Extract the [x, y] coordinate from the center of the cell holding the provided text.  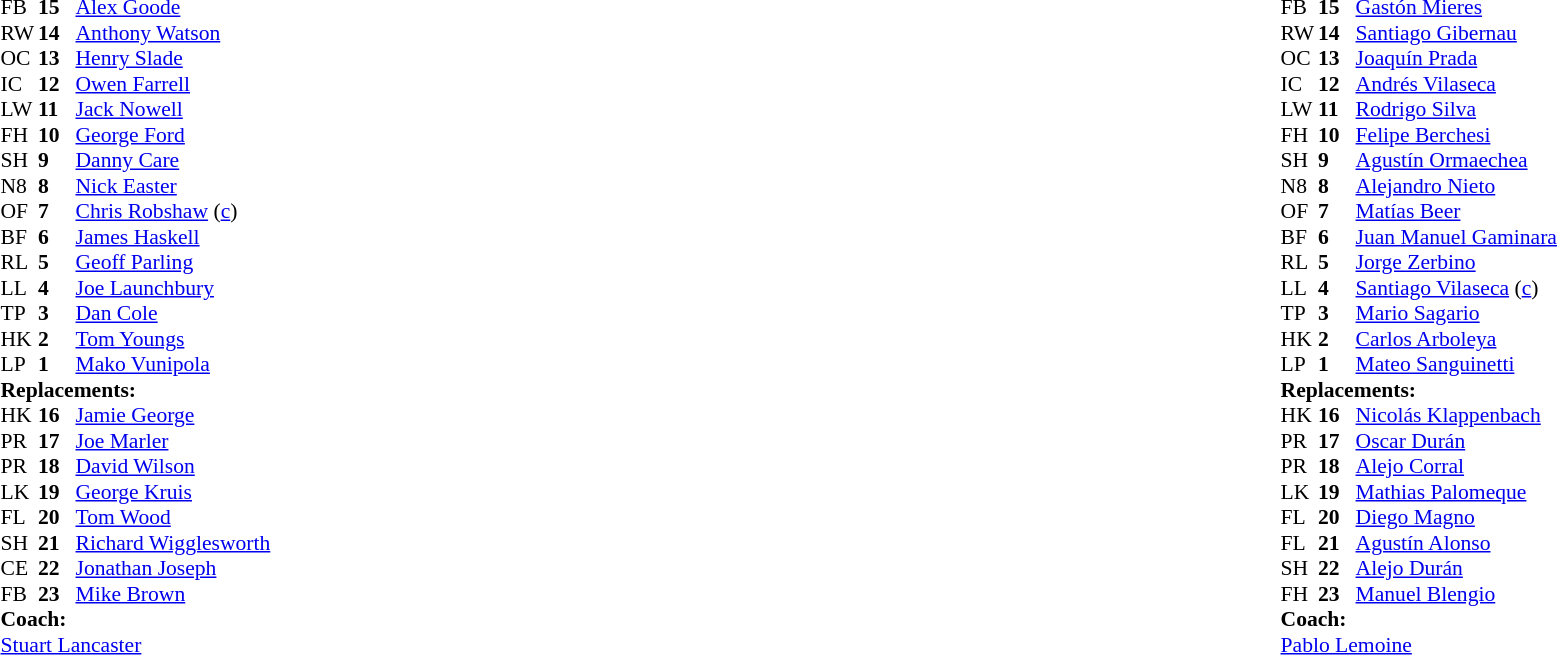
Santiago Gibernau [1456, 33]
Alejo Durán [1456, 569]
George Kruis [174, 492]
Andrés Vilaseca [1456, 84]
George Ford [174, 135]
Owen Farrell [174, 84]
Dan Cole [174, 313]
Manuel Blengio [1456, 594]
Chris Robshaw (c) [174, 211]
Matías Beer [1456, 211]
Jorge Zerbino [1456, 263]
Mike Brown [174, 594]
Richard Wigglesworth [174, 543]
James Haskell [174, 237]
Joe Launchbury [174, 288]
Carlos Arboleya [1456, 339]
Alejo Corral [1456, 467]
Joe Marler [174, 441]
David Wilson [174, 467]
Mario Sagario [1456, 313]
Jack Nowell [174, 109]
Agustín Alonso [1456, 543]
CE [19, 569]
Joaquín Prada [1456, 59]
Tom Wood [174, 517]
Felipe Berchesi [1456, 135]
Mako Vunipola [174, 365]
Diego Magno [1456, 517]
Danny Care [174, 161]
FB [19, 594]
Mathias Palomeque [1456, 492]
Jamie George [174, 415]
Mateo Sanguinetti [1456, 365]
Santiago Vilaseca (c) [1456, 288]
Tom Youngs [174, 339]
Jonathan Joseph [174, 569]
Alejandro Nieto [1456, 186]
Henry Slade [174, 59]
Rodrigo Silva [1456, 109]
Agustín Ormaechea [1456, 161]
Anthony Watson [174, 33]
Juan Manuel Gaminara [1456, 237]
Nick Easter [174, 186]
Nicolás Klappenbach [1456, 415]
Geoff Parling [174, 263]
Oscar Durán [1456, 441]
